Determine the (x, y) coordinate at the center of the cell enclosing the given text.  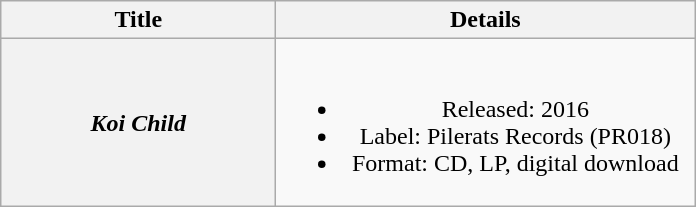
Details (486, 20)
Koi Child (138, 122)
Title (138, 20)
Released: 2016Label: Pilerats Records (PR018)Format: CD, LP, digital download (486, 122)
